For the text-containing cell, return its midpoint in [x, y] coordinate format. 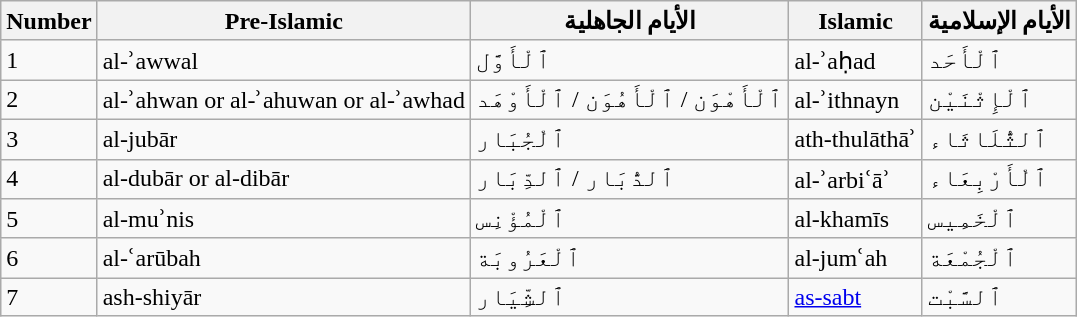
الأيام الإسلامية [999, 21]
al-ʾahwan or al-ʾahuwan or al-ʾawhad [284, 100]
al-jubār [284, 139]
ٱلْمُؤْنِس [630, 219]
6 [49, 258]
al-ʾarbiʿāʾ [856, 179]
ٱلْخَمِيس [999, 219]
Pre-Islamic [284, 21]
ٱلْأَوَّل [630, 60]
2 [49, 100]
ٱلسَّبْت [999, 297]
al-ʿarūbah [284, 258]
ٱلْأَرْبِعَاء [999, 179]
ٱلْإِثْنَيْن [999, 100]
al-khamīs [856, 219]
al-ʾawwal [284, 60]
Islamic [856, 21]
4 [49, 179]
الأيام الجاهلية [630, 21]
3 [49, 139]
al-dubār or al-dibār [284, 179]
ٱلْأَهْوَن / ٱلْأَهُوَن / ٱلْأَوْهَد [630, 100]
as-sabt [856, 297]
Number [49, 21]
ash-shiyār [284, 297]
ٱلثُّلَاثَاء [999, 139]
ٱلْأَحَد [999, 60]
al-muʾnis [284, 219]
ٱلْعَرُوبَة [630, 258]
7 [49, 297]
ٱلْجُبَار [630, 139]
5 [49, 219]
ٱلْجُمْعَة [999, 258]
al-jumʿah [856, 258]
1 [49, 60]
ٱلشِّيَار [630, 297]
ath-thulāthāʾ [856, 139]
ٱلدُّبَار / ٱلدِّبَار [630, 179]
al-ʾithnayn [856, 100]
al-ʾaḥad [856, 60]
